For the text-containing cell, return its midpoint in (x, y) coordinate format. 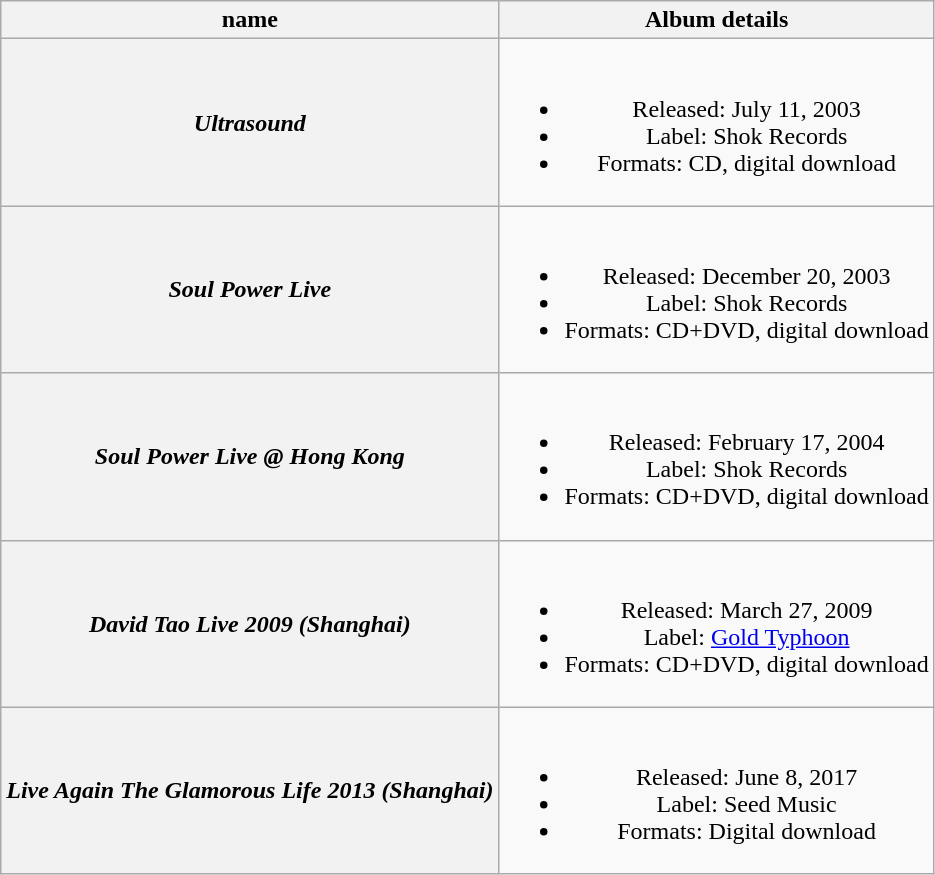
Album details (716, 20)
Released: February 17, 2004Label: Shok RecordsFormats: CD+DVD, digital download (716, 456)
Live Again The Glamorous Life 2013 (Shanghai) (250, 790)
Ultrasound (250, 122)
Released: July 11, 2003Label: Shok RecordsFormats: CD, digital download (716, 122)
Soul Power Live @ Hong Kong (250, 456)
Soul Power Live (250, 290)
Released: June 8, 2017Label: Seed MusicFormats: Digital download (716, 790)
name (250, 20)
Released: December 20, 2003Label: Shok RecordsFormats: CD+DVD, digital download (716, 290)
David Tao Live 2009 (Shanghai) (250, 624)
Released: March 27, 2009Label: Gold TyphoonFormats: CD+DVD, digital download (716, 624)
